Pinpoint the cell where the given text exists, returning its (X, Y) midpoint coordinate. 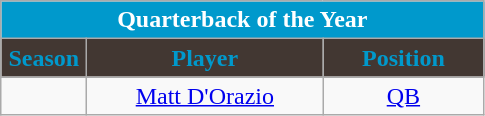
Quarterback of the Year (242, 20)
Season (44, 58)
QB (404, 96)
Position (404, 58)
Matt D'Orazio (205, 96)
Player (205, 58)
